Determine the [X, Y] coordinate at the center of the cell enclosing the given text.  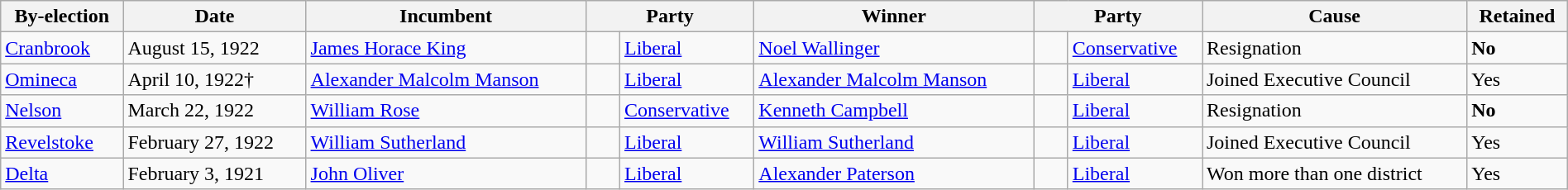
John Oliver [446, 173]
Won more than one district [1335, 173]
By-election [62, 17]
Retained [1518, 17]
February 27, 1922 [215, 142]
Cranbrook [62, 48]
February 3, 1921 [215, 173]
August 15, 1922 [215, 48]
Kenneth Campbell [894, 111]
Date [215, 17]
Nelson [62, 111]
Revelstoke [62, 142]
April 10, 1922† [215, 79]
Omineca [62, 79]
Cause [1335, 17]
William Rose [446, 111]
Delta [62, 173]
Incumbent [446, 17]
James Horace King [446, 48]
Winner [894, 17]
March 22, 1922 [215, 111]
Alexander Paterson [894, 173]
Noel Wallinger [894, 48]
